Detect which cell encompasses the target text, then output its (X, Y) center coordinate. 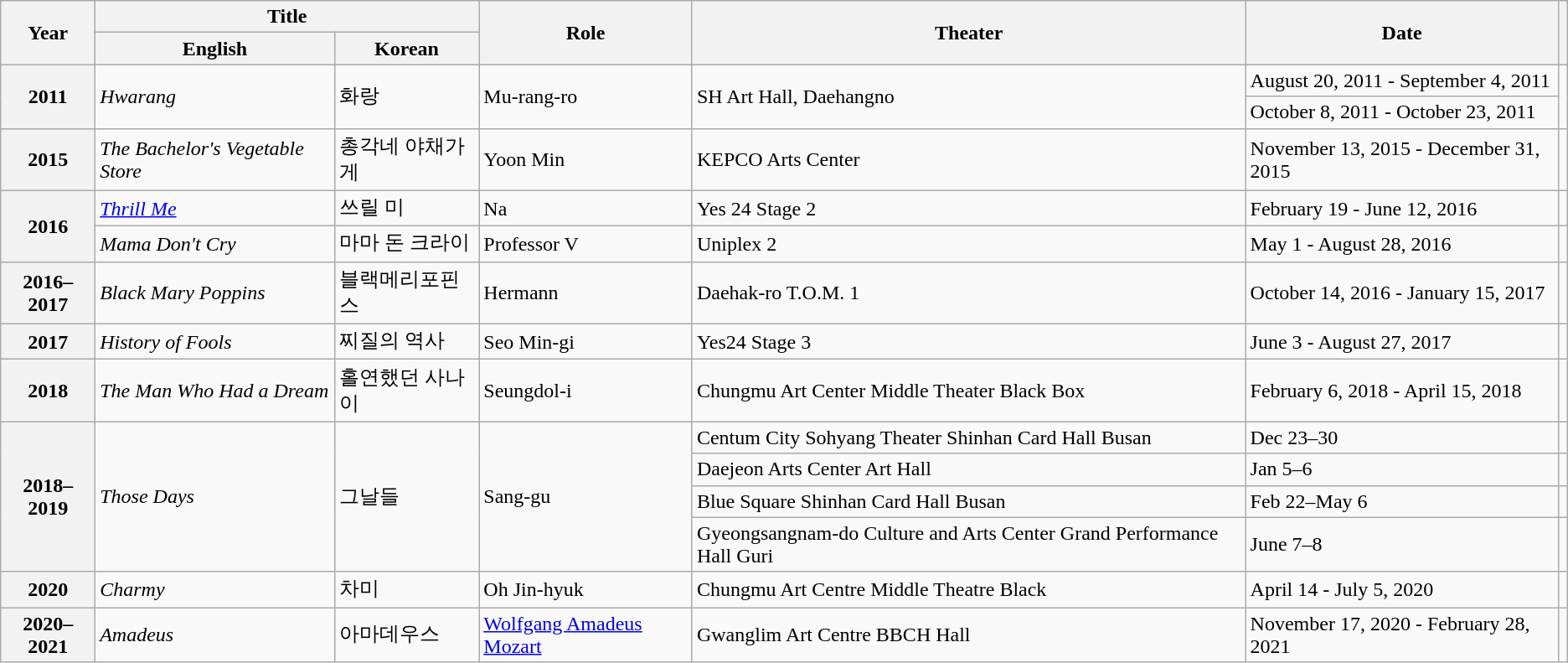
2020–2021 (49, 635)
화랑 (407, 96)
Hwarang (214, 96)
October 14, 2016 - January 15, 2017 (1402, 293)
Role (586, 33)
Na (586, 208)
Title (287, 17)
August 20, 2011 - September 4, 2011 (1402, 80)
English (214, 49)
June 3 - August 27, 2017 (1402, 342)
Black Mary Poppins (214, 293)
Seungdol-i (586, 391)
Yoon Min (586, 159)
Hermann (586, 293)
마마 돈 크라이 (407, 245)
Professor V (586, 245)
Wolfgang Amadeus Mozart (586, 635)
2018 (49, 391)
Centum City Sohyang Theater Shinhan Card Hall Busan (968, 438)
Dec 23–30 (1402, 438)
Seo Min-gi (586, 342)
2011 (49, 96)
Oh Jin-hyuk (586, 590)
Thrill Me (214, 208)
October 8, 2011 - October 23, 2011 (1402, 112)
쓰릴 미 (407, 208)
Daehak-ro T.O.M. 1 (968, 293)
Yes24 Stage 3 (968, 342)
Gwanglim Art Centre BBCH Hall (968, 635)
April 14 - July 5, 2020 (1402, 590)
2017 (49, 342)
History of Fools (214, 342)
아마데우스 (407, 635)
Date (1402, 33)
Feb 22–May 6 (1402, 501)
February 6, 2018 - April 15, 2018 (1402, 391)
June 7–8 (1402, 545)
Gyeongsangnam-do Culture and Arts Center Grand Performance Hall Guri (968, 545)
총각네 야채가게 (407, 159)
Mama Don't Cry (214, 245)
찌질의 역사 (407, 342)
Those Days (214, 496)
Mu-rang-ro (586, 96)
November 13, 2015 - December 31, 2015 (1402, 159)
Chungmu Art Center Middle Theater Black Box (968, 391)
2018–2019 (49, 496)
2020 (49, 590)
Jan 5–6 (1402, 469)
November 17, 2020 - February 28, 2021 (1402, 635)
Yes 24 Stage 2 (968, 208)
Uniplex 2 (968, 245)
차미 (407, 590)
블랙메리포핀스 (407, 293)
May 1 - August 28, 2016 (1402, 245)
KEPCO Arts Center (968, 159)
SH Art Hall, Daehangno (968, 96)
Year (49, 33)
Chungmu Art Centre Middle Theatre Black (968, 590)
Sang-gu (586, 496)
2016–2017 (49, 293)
Theater (968, 33)
The Man Who Had a Dream (214, 391)
Korean (407, 49)
Daejeon Arts Center Art Hall (968, 469)
2015 (49, 159)
Charmy (214, 590)
Amadeus (214, 635)
홀연했던 사나이 (407, 391)
Blue Square Shinhan Card Hall Busan (968, 501)
2016 (49, 226)
February 19 - June 12, 2016 (1402, 208)
The Bachelor's Vegetable Store (214, 159)
그날들 (407, 496)
